Find where the given text appears and provide that cell's center as [X, Y] coordinate. 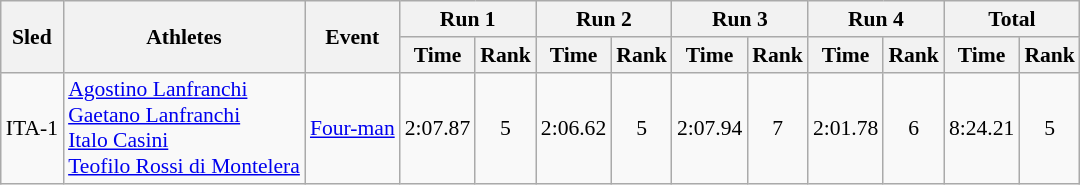
6 [914, 128]
Run 1 [468, 19]
2:07.94 [710, 128]
7 [778, 128]
Event [352, 36]
Total [1012, 19]
Run 4 [876, 19]
8:24.21 [982, 128]
Sled [32, 36]
Athletes [184, 36]
ITA-1 [32, 128]
2:06.62 [574, 128]
2:01.78 [846, 128]
Run 3 [740, 19]
Agostino LanfranchiGaetano LanfranchiItalo CasiniTeofilo Rossi di Montelera [184, 128]
2:07.87 [438, 128]
Four-man [352, 128]
Run 2 [604, 19]
